Search for the cell housing the specified text and yield its (X, Y) center coordinate. 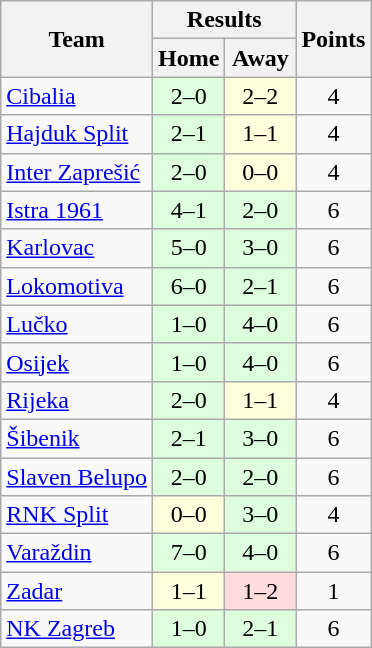
Rijeka (77, 400)
1–2 (260, 591)
Slaven Belupo (77, 477)
Away (260, 58)
Karlovac (77, 248)
Šibenik (77, 438)
4–1 (188, 210)
Cibalia (77, 96)
Lučko (77, 324)
Lokomotiva (77, 286)
6–0 (188, 286)
1 (334, 591)
Inter Zaprešić (77, 172)
NK Zagreb (77, 629)
5–0 (188, 248)
Zadar (77, 591)
Results (224, 20)
RNK Split (77, 515)
Hajduk Split (77, 134)
Istra 1961 (77, 210)
7–0 (188, 553)
Osijek (77, 362)
Points (334, 39)
Team (77, 39)
Home (188, 58)
Varaždin (77, 553)
2–2 (260, 96)
